Capture the cell that displays the provided text and extract its [x, y] central coordinate. 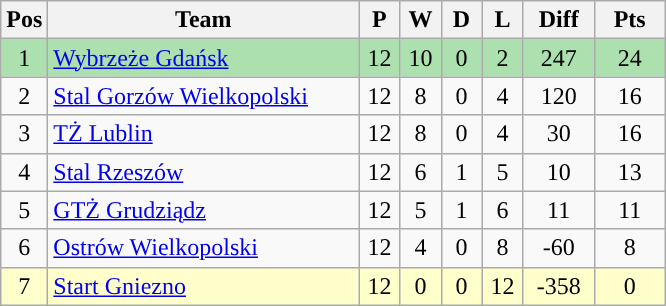
Wybrzeże Gdańsk [204, 58]
Ostrów Wielkopolski [204, 248]
13 [630, 172]
Stal Rzeszów [204, 172]
Pts [630, 20]
Diff [558, 20]
-358 [558, 286]
P [380, 20]
30 [558, 134]
W [420, 20]
Team [204, 20]
D [462, 20]
120 [558, 96]
Pos [24, 20]
Start Gniezno [204, 286]
24 [630, 58]
7 [24, 286]
247 [558, 58]
L [502, 20]
GTŻ Grudziądz [204, 210]
3 [24, 134]
-60 [558, 248]
TŻ Lublin [204, 134]
Stal Gorzów Wielkopolski [204, 96]
